Find where the given text appears and provide that cell's center as [x, y] coordinate. 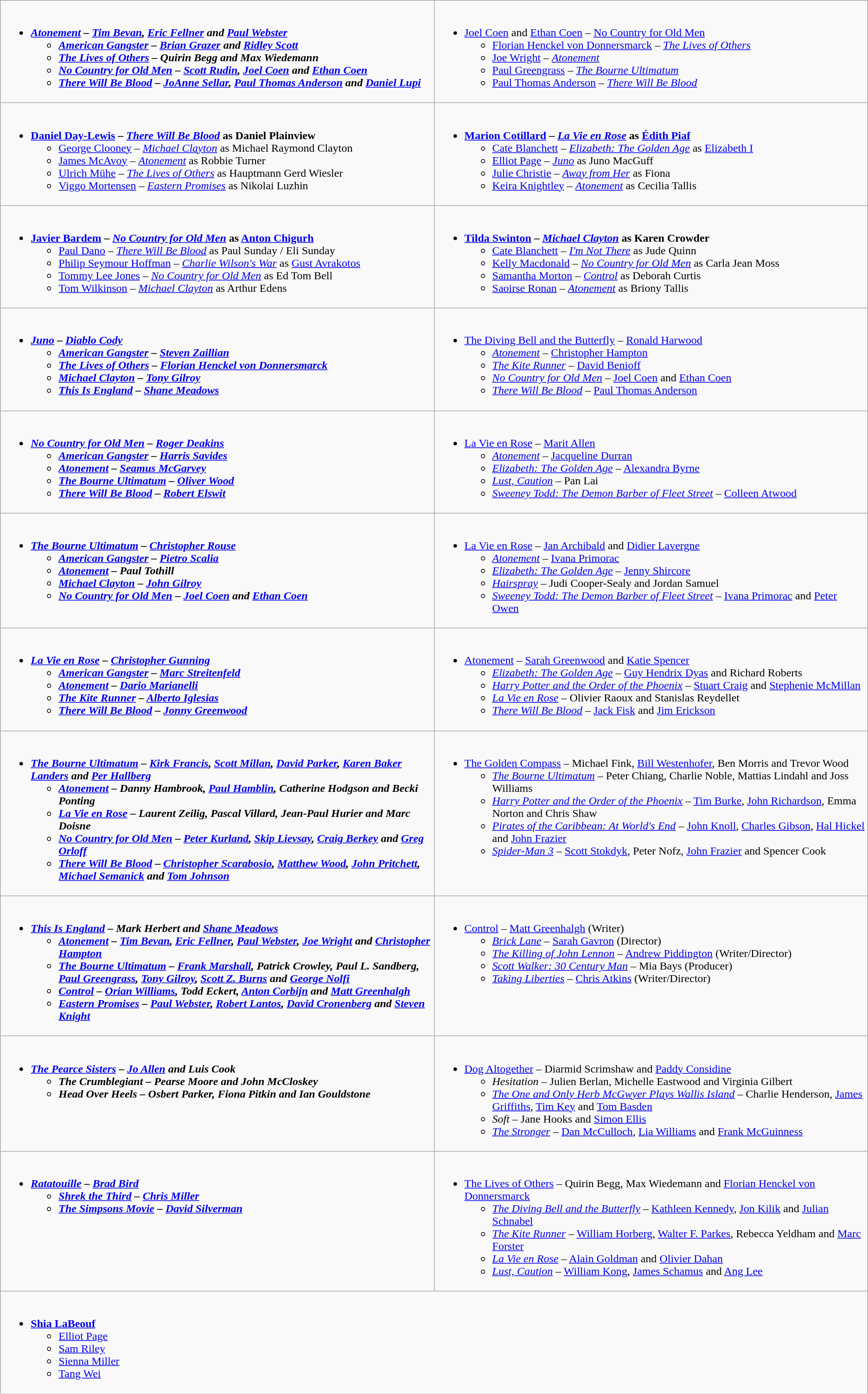
Ratatouille – Brad BirdShrek the Third – Chris MillerThe Simpsons Movie – David Silverman [217, 1221]
Shia LaBeoufElliot PageSam RileySienna MillerTang Wei [434, 1343]
